Provide the (X, Y) coordinate of the cell's center where the given text is located.  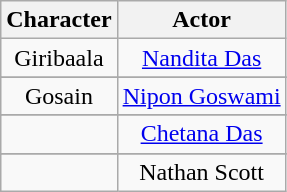
Chetana Das (202, 134)
Giribaala (59, 58)
Character (59, 20)
Actor (202, 20)
Nathan Scott (202, 172)
Gosain (59, 96)
Nipon Goswami (202, 96)
Nandita Das (202, 58)
